Extract the [x, y] coordinate from the center of the cell holding the provided text.  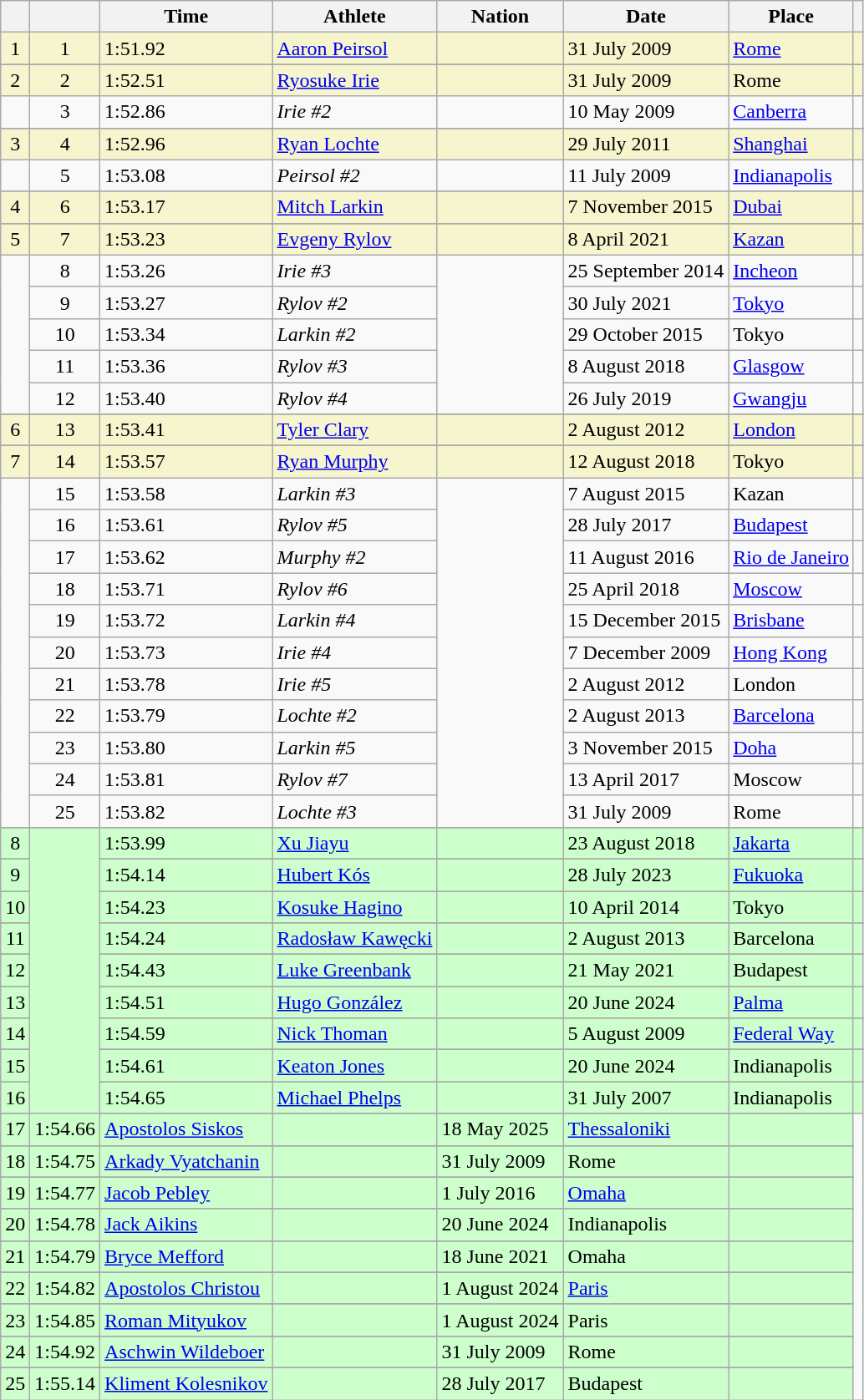
3 November 2015 [646, 748]
1:54.78 [65, 1225]
28 July 2023 [646, 875]
Rio de Janeiro [791, 557]
Irie #2 [354, 112]
Ryan Lochte [354, 144]
1:53.81 [186, 779]
Larkin #3 [354, 494]
Mitch Larkin [354, 207]
Irie #4 [354, 652]
Brisbane [791, 621]
Keaton Jones [354, 1066]
10 May 2009 [646, 112]
Palma [791, 1002]
Hubert Kós [354, 875]
Date [646, 17]
Incheon [791, 271]
Rylov #3 [354, 366]
1:53.99 [186, 843]
Bryce Mefford [186, 1256]
11 August 2016 [646, 557]
Ryosuke Irie [354, 80]
Xu Jiayu [354, 843]
5 August 2009 [646, 1034]
1:54.24 [186, 939]
1:54.75 [65, 1161]
Jack Aikins [186, 1225]
Evgeny Rylov [354, 239]
1:51.92 [186, 48]
Aschwin Wildeboer [186, 1352]
Apostolos Siskos [186, 1129]
Irie #5 [354, 684]
13 April 2017 [646, 779]
Fukuoka [791, 875]
Kosuke Hagino [354, 906]
Jacob Pebley [186, 1193]
1:53.34 [186, 334]
Larkin #5 [354, 748]
18 June 2021 [500, 1256]
Hong Kong [791, 652]
1:53.62 [186, 557]
1:54.61 [186, 1066]
1:53.41 [186, 430]
Doha [791, 748]
7 August 2015 [646, 494]
Lochte #2 [354, 716]
1:53.58 [186, 494]
29 July 2011 [646, 144]
Kliment Kolesnikov [186, 1383]
Irie #3 [354, 271]
1:53.72 [186, 621]
Michael Phelps [354, 1098]
Luke Greenbank [354, 971]
Larkin #2 [354, 334]
1:53.61 [186, 525]
25 September 2014 [646, 271]
Roman Mityukov [186, 1320]
10 April 2014 [646, 906]
1:53.57 [186, 462]
30 July 2021 [646, 302]
8 April 2021 [646, 239]
Hugo González [354, 1002]
8 August 2018 [646, 366]
1:54.79 [65, 1256]
1:53.27 [186, 302]
Shanghai [791, 144]
15 December 2015 [646, 621]
21 May 2021 [646, 971]
Aaron Peirsol [354, 48]
Tyler Clary [354, 430]
Time [186, 17]
Ryan Murphy [354, 462]
11 July 2009 [646, 175]
Rylov #4 [354, 398]
1:55.14 [65, 1383]
23 August 2018 [646, 843]
Canberra [791, 112]
31 July 2007 [646, 1098]
1:54.43 [186, 971]
7 November 2015 [646, 207]
1:54.14 [186, 875]
1:54.92 [65, 1352]
29 October 2015 [646, 334]
Arkady Vyatchanin [186, 1161]
Radosław Kawęcki [354, 939]
Apostolos Christou [186, 1288]
Rylov #6 [354, 589]
1:53.26 [186, 271]
Rylov #5 [354, 525]
Gwangju [791, 398]
25 April 2018 [646, 589]
26 July 2019 [646, 398]
1:54.51 [186, 1002]
1:53.08 [186, 175]
1:53.73 [186, 652]
1:54.59 [186, 1034]
1:53.23 [186, 239]
Murphy #2 [354, 557]
Federal Way [791, 1034]
1:53.71 [186, 589]
1:54.82 [65, 1288]
18 May 2025 [500, 1129]
12 August 2018 [646, 462]
Dubai [791, 207]
Rylov #7 [354, 779]
1:54.65 [186, 1098]
Place [791, 17]
1:52.96 [186, 144]
7 December 2009 [646, 652]
Nation [500, 17]
1:53.78 [186, 684]
1:54.23 [186, 906]
1:52.51 [186, 80]
Lochte #3 [354, 811]
1:53.80 [186, 748]
Jakarta [791, 843]
1:53.36 [186, 366]
Thessaloniki [646, 1129]
1:54.77 [65, 1193]
1:53.40 [186, 398]
1 July 2016 [500, 1193]
Larkin #4 [354, 621]
1:53.82 [186, 811]
1:54.66 [65, 1129]
1:52.86 [186, 112]
Glasgow [791, 366]
Peirsol #2 [354, 175]
1:53.17 [186, 207]
Rylov #2 [354, 302]
1:54.85 [65, 1320]
1:53.79 [186, 716]
Athlete [354, 17]
Nick Thoman [354, 1034]
